Search for the cell housing the specified text and yield its [X, Y] center coordinate. 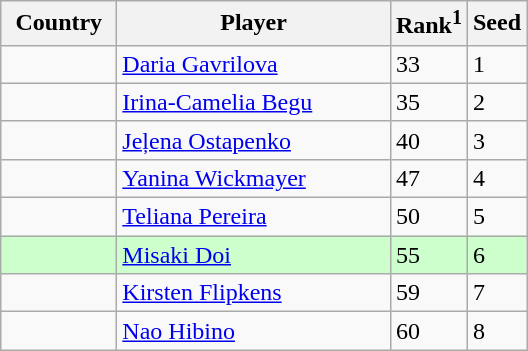
40 [428, 140]
35 [428, 102]
59 [428, 293]
1 [496, 64]
Teliana Pereira [254, 217]
Player [254, 24]
3 [496, 140]
Misaki Doi [254, 255]
8 [496, 331]
60 [428, 331]
6 [496, 255]
Seed [496, 24]
Rank1 [428, 24]
55 [428, 255]
Irina-Camelia Begu [254, 102]
Country [59, 24]
50 [428, 217]
7 [496, 293]
4 [496, 178]
Kirsten Flipkens [254, 293]
33 [428, 64]
Nao Hibino [254, 331]
Jeļena Ostapenko [254, 140]
Daria Gavrilova [254, 64]
5 [496, 217]
2 [496, 102]
47 [428, 178]
Yanina Wickmayer [254, 178]
